Search for the cell housing the specified text and yield its [X, Y] center coordinate. 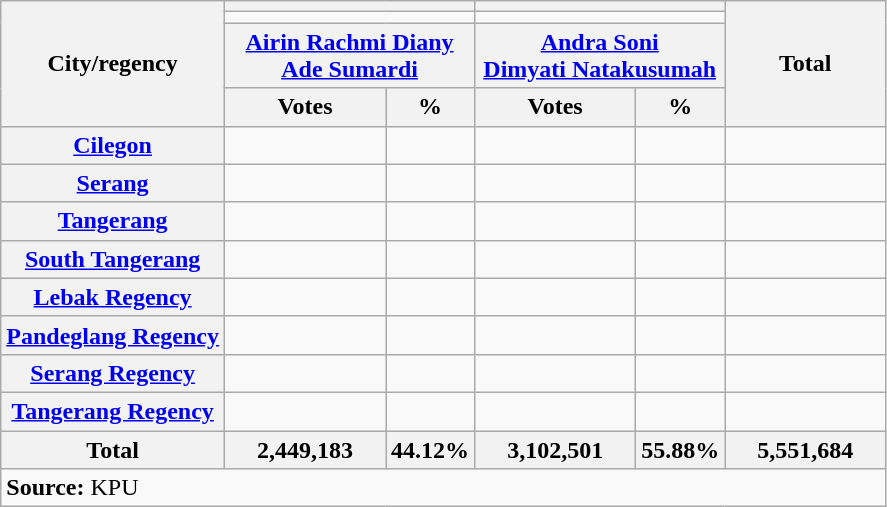
2,449,183 [304, 449]
Tangerang Regency [113, 411]
Serang Regency [113, 373]
Airin Rachmi DianyAde Sumardi [349, 56]
5,551,684 [806, 449]
55.88% [680, 449]
Serang [113, 183]
City/regency [113, 64]
Tangerang [113, 221]
Andra SoniDimyati Natakusumah [600, 56]
Pandeglang Regency [113, 335]
Source: KPU [444, 488]
44.12% [430, 449]
South Tangerang [113, 259]
3,102,501 [556, 449]
Lebak Regency [113, 297]
Cilegon [113, 145]
